Detect which cell encompasses the target text, then output its [x, y] center coordinate. 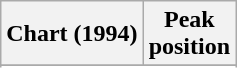
Chart (1994) [72, 34]
Peakposition [189, 34]
